Output the (x, y) coordinate of the center of the cell containing the given text.  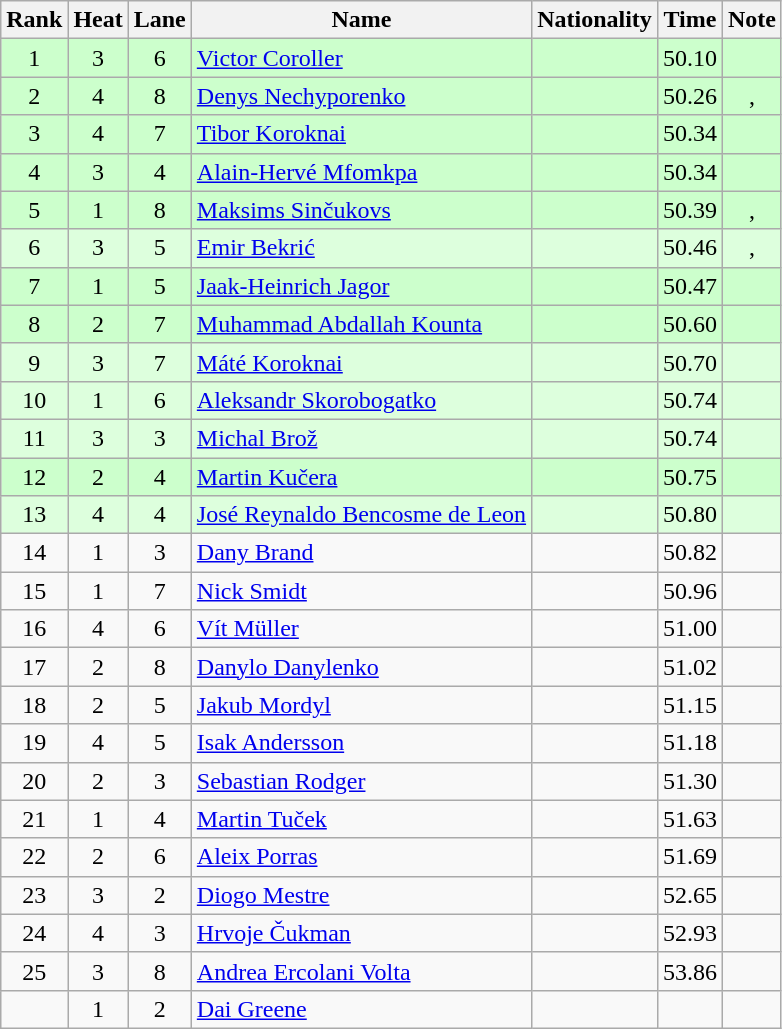
50.47 (690, 286)
Hrvoje Čukman (361, 933)
50.10 (690, 58)
Muhammad Abdallah Kounta (361, 324)
Vít Müller (361, 629)
Danylo Danylenko (361, 667)
Denys Nechyporenko (361, 96)
51.18 (690, 743)
Diogo Mestre (361, 895)
50.96 (690, 591)
50.70 (690, 362)
Heat (98, 20)
Time (690, 20)
Note (752, 20)
51.15 (690, 705)
17 (34, 667)
50.39 (690, 210)
Dany Brand (361, 553)
Aleksandr Skorobogatko (361, 400)
Michal Brož (361, 438)
Lane (160, 20)
Emir Bekrić (361, 248)
50.82 (690, 553)
14 (34, 553)
51.00 (690, 629)
Sebastian Rodger (361, 781)
Maksims Sinčukovs (361, 210)
13 (34, 515)
Name (361, 20)
Máté Koroknai (361, 362)
52.93 (690, 933)
15 (34, 591)
50.80 (690, 515)
Isak Andersson (361, 743)
52.65 (690, 895)
Nationality (595, 20)
25 (34, 971)
23 (34, 895)
51.30 (690, 781)
50.26 (690, 96)
Andrea Ercolani Volta (361, 971)
Tibor Koroknai (361, 134)
Nick Smidt (361, 591)
9 (34, 362)
51.63 (690, 819)
Aleix Porras (361, 857)
20 (34, 781)
11 (34, 438)
21 (34, 819)
50.60 (690, 324)
16 (34, 629)
24 (34, 933)
50.46 (690, 248)
Rank (34, 20)
José Reynaldo Bencosme de Leon (361, 515)
Martin Tuček (361, 819)
10 (34, 400)
Alain-Hervé Mfomkpa (361, 172)
Victor Coroller (361, 58)
51.02 (690, 667)
12 (34, 477)
Jaak-Heinrich Jagor (361, 286)
18 (34, 705)
19 (34, 743)
Martin Kučera (361, 477)
50.75 (690, 477)
Dai Greene (361, 1009)
51.69 (690, 857)
Jakub Mordyl (361, 705)
53.86 (690, 971)
22 (34, 857)
